Detect which cell encompasses the target text, then output its (X, Y) center coordinate. 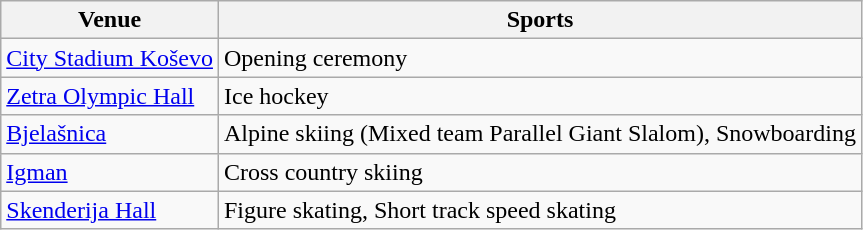
Ice hockey (540, 96)
Igman (110, 172)
Opening ceremony (540, 58)
Venue (110, 20)
Skenderija Hall (110, 210)
Sports (540, 20)
Zetra Olympic Hall (110, 96)
Figure skating, Short track speed skating (540, 210)
City Stadium Koševo (110, 58)
Cross country skiing (540, 172)
Alpine skiing (Mixed team Parallel Giant Slalom), Snowboarding (540, 134)
Bjelašnica (110, 134)
